Identify which cell holds the provided text, then report its [x, y] central coordinate. 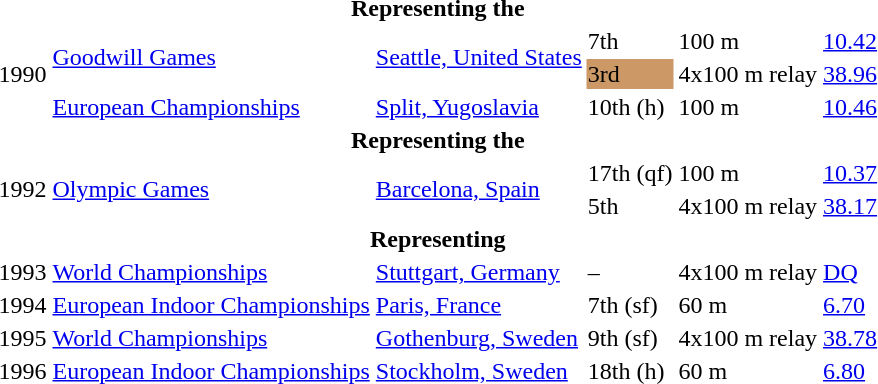
9th (sf) [630, 338]
European Championships [211, 107]
10th (h) [630, 107]
60 m [748, 305]
Split, Yugoslavia [478, 107]
Gothenburg, Sweden [478, 338]
Olympic Games [211, 190]
Goodwill Games [211, 58]
5th [630, 206]
3rd [630, 74]
Barcelona, Spain [478, 190]
Paris, France [478, 305]
– [630, 272]
7th (sf) [630, 305]
17th (qf) [630, 173]
Stuttgart, Germany [478, 272]
7th [630, 41]
Seattle, United States [478, 58]
European Indoor Championships [211, 305]
